Capture the cell that displays the provided text and extract its (x, y) central coordinate. 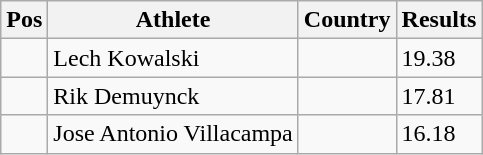
Lech Kowalski (173, 58)
Results (439, 20)
Jose Antonio Villacampa (173, 134)
Pos (24, 20)
Athlete (173, 20)
16.18 (439, 134)
19.38 (439, 58)
17.81 (439, 96)
Rik Demuynck (173, 96)
Country (347, 20)
